Search for the cell housing the specified text and yield its [X, Y] center coordinate. 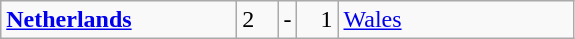
2 [258, 20]
- [288, 20]
Wales [456, 20]
1 [318, 20]
Netherlands [119, 20]
